Pinpoint the cell where the given text exists, returning its [x, y] midpoint coordinate. 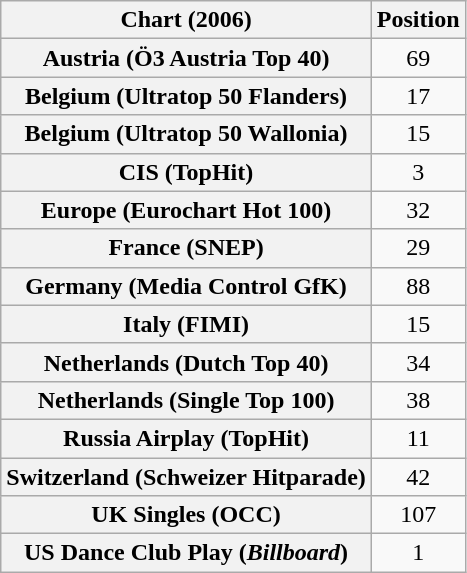
Belgium (Ultratop 50 Flanders) [186, 96]
Austria (Ö3 Austria Top 40) [186, 58]
UK Singles (OCC) [186, 515]
Russia Airplay (TopHit) [186, 438]
88 [418, 286]
Position [418, 20]
11 [418, 438]
Italy (FIMI) [186, 324]
Netherlands (Dutch Top 40) [186, 362]
France (SNEP) [186, 248]
Chart (2006) [186, 20]
Belgium (Ultratop 50 Wallonia) [186, 134]
29 [418, 248]
69 [418, 58]
34 [418, 362]
US Dance Club Play (Billboard) [186, 553]
Switzerland (Schweizer Hitparade) [186, 477]
42 [418, 477]
17 [418, 96]
1 [418, 553]
38 [418, 400]
107 [418, 515]
3 [418, 172]
Netherlands (Single Top 100) [186, 400]
32 [418, 210]
Europe (Eurochart Hot 100) [186, 210]
Germany (Media Control GfK) [186, 286]
CIS (TopHit) [186, 172]
